Detect which cell encompasses the target text, then output its [X, Y] center coordinate. 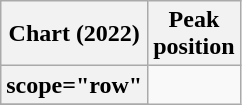
scope="row" [74, 85]
Peakposition [194, 34]
Chart (2022) [74, 34]
